From the cell containing the given text, extract its center point as (X, Y) coordinate. 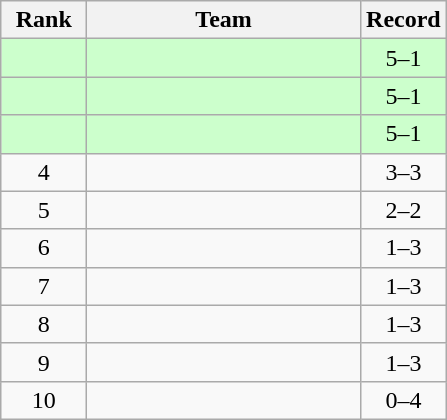
0–4 (403, 400)
2–2 (403, 210)
6 (44, 248)
Record (403, 20)
3–3 (403, 172)
5 (44, 210)
Rank (44, 20)
7 (44, 286)
9 (44, 362)
Team (224, 20)
10 (44, 400)
8 (44, 324)
4 (44, 172)
